For the text-containing cell, return its midpoint in (X, Y) coordinate format. 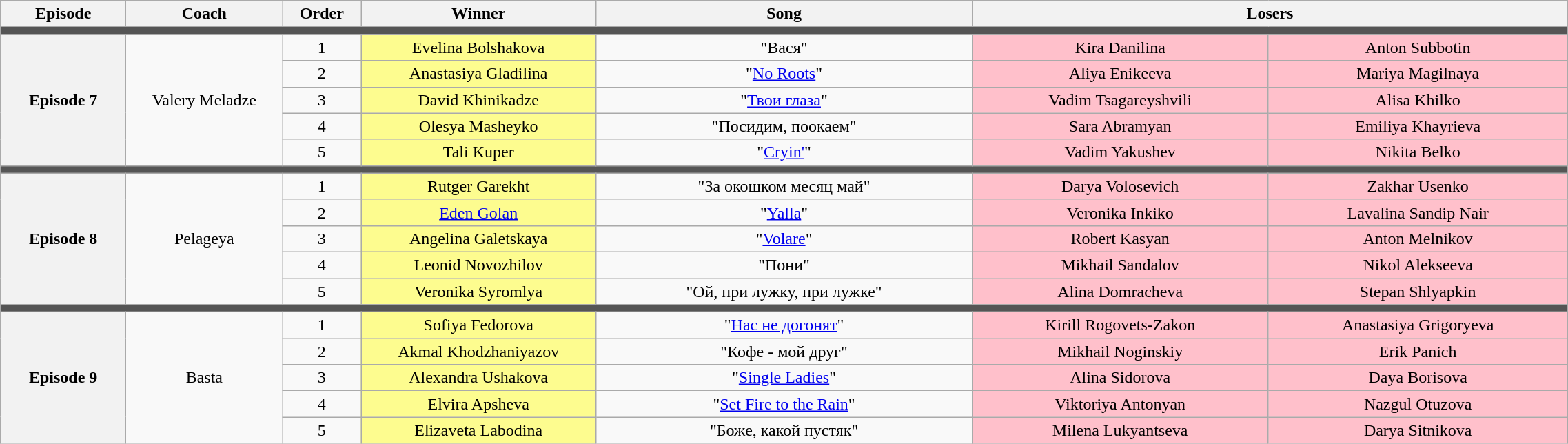
Erik Panich (1418, 352)
Eden Golan (478, 212)
"Yalla" (784, 212)
Veronika Inkiko (1120, 212)
Olesya Masheyko (478, 126)
Darya Sitnikova (1418, 430)
Pelageya (204, 239)
Aliya Enikeeva (1120, 74)
Elizaveta Labodina (478, 430)
Episode 9 (63, 378)
"No Roots" (784, 74)
Alexandra Ushakova (478, 378)
Sara Abramyan (1120, 126)
Kirill Rogovets-Zakon (1120, 325)
Milena Lukyantseva (1120, 430)
Anton Melnikov (1418, 239)
Winner (478, 14)
Nikol Alekseeva (1418, 265)
Coach (204, 14)
Zakhar Usenko (1418, 186)
"Set Fire to the Rain" (784, 404)
Order (322, 14)
Vadim Tsagareyshvili (1120, 100)
Episode (63, 14)
Darya Volosevich (1120, 186)
Episode 8 (63, 239)
Anastasiya Gladilina (478, 74)
Mikhail Sandalov (1120, 265)
Nazgul Otuzova (1418, 404)
Basta (204, 378)
"Single Ladies" (784, 378)
Anton Subbotin (1418, 48)
Alina Sidorova (1120, 378)
"Пони" (784, 265)
Lavalina Sandip Nair (1418, 212)
Vadim Yakushev (1120, 152)
Nikita Belko (1418, 152)
"Cryin'" (784, 152)
Alisa Khilko (1418, 100)
"Ой, при лужку, при лужке" (784, 292)
"За окошком месяц май" (784, 186)
Losers (1270, 14)
"Нас не догонят" (784, 325)
Tali Kuper (478, 152)
"Боже, какой пустяк" (784, 430)
Song (784, 14)
Viktoriya Antonyan (1120, 404)
Akmal Khodzhaniyazov (478, 352)
Elvira Apsheva (478, 404)
Mikhail Noginskiy (1120, 352)
"Кофе - мой друг" (784, 352)
Alina Domracheva (1120, 292)
Valery Meladze (204, 100)
Stepan Shlyapkin (1418, 292)
Evelina Bolshakova (478, 48)
Veronika Syromlya (478, 292)
Kira Danilina (1120, 48)
"Volare" (784, 239)
Episode 7 (63, 100)
"Вася" (784, 48)
Mariya Magilnaya (1418, 74)
Leonid Novozhilov (478, 265)
Emiliya Khayrieva (1418, 126)
Robert Kasyan (1120, 239)
David Khinikadze (478, 100)
"Посидим, поокаем" (784, 126)
Rutger Garekht (478, 186)
Sofiya Fedorova (478, 325)
Anastasiya Grigoryeva (1418, 325)
"Твои глаза" (784, 100)
Angelina Galetskaya (478, 239)
Daya Borisova (1418, 378)
